Return the [X, Y] coordinate for the center point of the cell that contains the specified text.  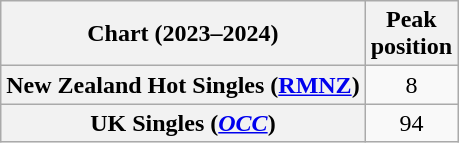
8 [411, 85]
Peakposition [411, 34]
New Zealand Hot Singles (RMNZ) [183, 85]
94 [411, 123]
UK Singles (OCC) [183, 123]
Chart (2023–2024) [183, 34]
